Extract the [X, Y] coordinate from the center of the cell holding the provided text.  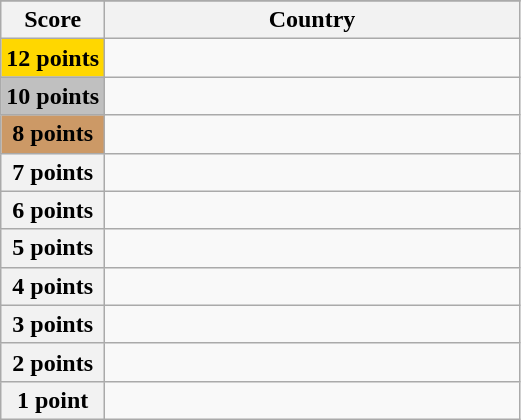
10 points [53, 96]
2 points [53, 362]
Country [312, 20]
7 points [53, 172]
8 points [53, 134]
Score [53, 20]
12 points [53, 58]
6 points [53, 210]
4 points [53, 286]
3 points [53, 324]
1 point [53, 400]
5 points [53, 248]
